Return (X, Y) of the center of cell containing provided text 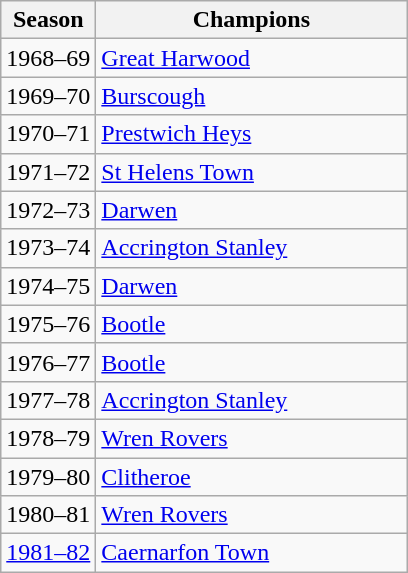
St Helens Town (252, 172)
1969–70 (48, 96)
1968–69 (48, 58)
1977–78 (48, 400)
1975–76 (48, 324)
1978–79 (48, 438)
1981–82 (48, 553)
1970–71 (48, 134)
1980–81 (48, 515)
Season (48, 20)
1972–73 (48, 210)
Champions (252, 20)
1973–74 (48, 248)
1976–77 (48, 362)
Clitheroe (252, 477)
Burscough (252, 96)
Prestwich Heys (252, 134)
1974–75 (48, 286)
Caernarfon Town (252, 553)
Great Harwood (252, 58)
1971–72 (48, 172)
1979–80 (48, 477)
